Output the [X, Y] coordinate of the center of the cell containing the given text.  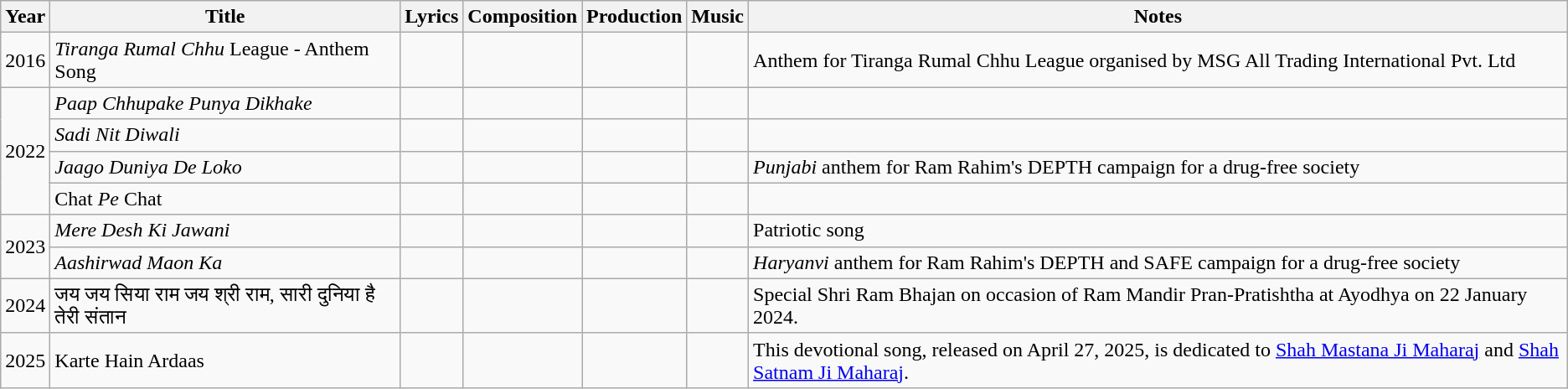
Notes [1158, 17]
2023 [25, 246]
Patriotic song [1158, 231]
जय जय सिया राम जय श्री राम, सारी दुनिया है तेरी संतान [225, 305]
Music [718, 17]
Jaago Duniya De Loko [225, 167]
Anthem for Tiranga Rumal Chhu League organised by MSG All Trading International Pvt. Ltd [1158, 60]
Mere Desh Ki Jawani [225, 231]
Composition [523, 17]
Paap Chhupake Punya Dikhake [225, 103]
Title [225, 17]
Special Shri Ram Bhajan on occasion of Ram Mandir Pran-Pratishtha at Ayodhya on 22 January 2024. [1158, 305]
Punjabi anthem for Ram Rahim's DEPTH campaign for a drug-free society [1158, 167]
Haryanvi anthem for Ram Rahim's DEPTH and SAFE campaign for a drug-free society [1158, 262]
Tiranga Rumal Chhu League - Anthem Song [225, 60]
Chat Pe Chat [225, 199]
Aashirwad Maon Ka [225, 262]
Production [635, 17]
Karte Hain Ardaas [225, 360]
2016 [25, 60]
2025 [25, 360]
Year [25, 17]
This devotional song, released on April 27, 2025, is dedicated to Shah Mastana Ji Maharaj and Shah Satnam Ji Maharaj. [1158, 360]
Sadi Nit Diwali [225, 135]
2024 [25, 305]
2022 [25, 151]
Lyrics [432, 17]
